Identify which cell holds the provided text, then report its [X, Y] central coordinate. 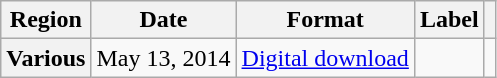
Date [164, 20]
Label [449, 20]
Digital download [325, 58]
May 13, 2014 [164, 58]
Format [325, 20]
Various [46, 58]
Region [46, 20]
